Search for the cell housing the specified text and yield its [x, y] center coordinate. 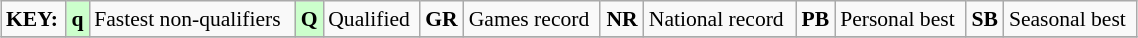
NR [622, 19]
Games record [532, 19]
PB [816, 19]
SB [985, 19]
Personal best [900, 19]
Fastest non-qualifiers [192, 19]
KEY: [34, 19]
Q [309, 19]
National record [720, 19]
GR [442, 19]
Seasonal best [1070, 19]
Qualified [371, 19]
q [78, 19]
